Extract the [x, y] coordinate from the center of the cell holding the provided text.  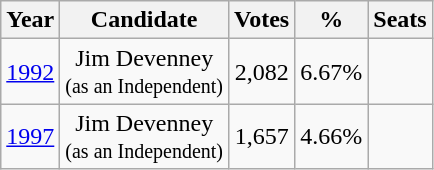
Candidate [144, 20]
Votes [262, 20]
1,657 [262, 136]
Seats [400, 20]
4.66% [332, 136]
1992 [30, 72]
1997 [30, 136]
Year [30, 20]
% [332, 20]
6.67% [332, 72]
2,082 [262, 72]
